Return the (x, y) coordinate for the center point of the cell that contains the specified text.  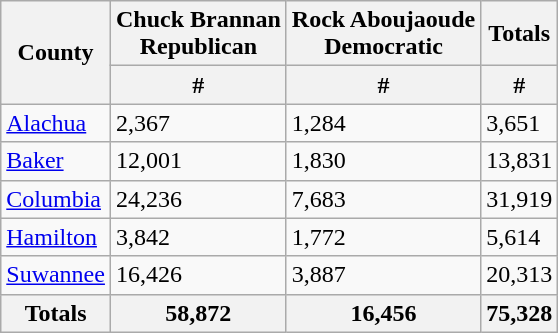
20,313 (520, 275)
13,831 (520, 161)
Columbia (56, 199)
1,830 (383, 161)
Suwannee (56, 275)
Baker (56, 161)
2,367 (198, 123)
Rock AboujaoudeDemocratic (383, 34)
16,426 (198, 275)
3,842 (198, 237)
16,456 (383, 313)
31,919 (520, 199)
1,284 (383, 123)
Alachua (56, 123)
7,683 (383, 199)
3,651 (520, 123)
Chuck BrannanRepublican (198, 34)
Hamilton (56, 237)
5,614 (520, 237)
58,872 (198, 313)
24,236 (198, 199)
1,772 (383, 237)
County (56, 52)
12,001 (198, 161)
75,328 (520, 313)
3,887 (383, 275)
